Find where the given text appears and provide that cell's center as (X, Y) coordinate. 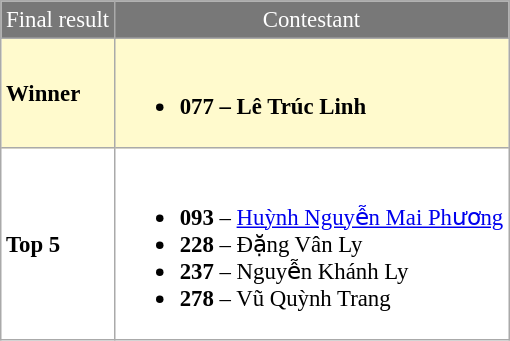
Contestant (311, 20)
Final result (58, 20)
Winner (58, 93)
077 – Lê Trúc Linh (311, 93)
093 – Huỳnh Nguyễn Mai Phương228 – Đặng Vân Ly237 – Nguyễn Khánh Ly278 – Vũ Quỳnh Trang (311, 244)
Top 5 (58, 244)
